Return the (x, y) coordinate for the center point of the cell that contains the specified text.  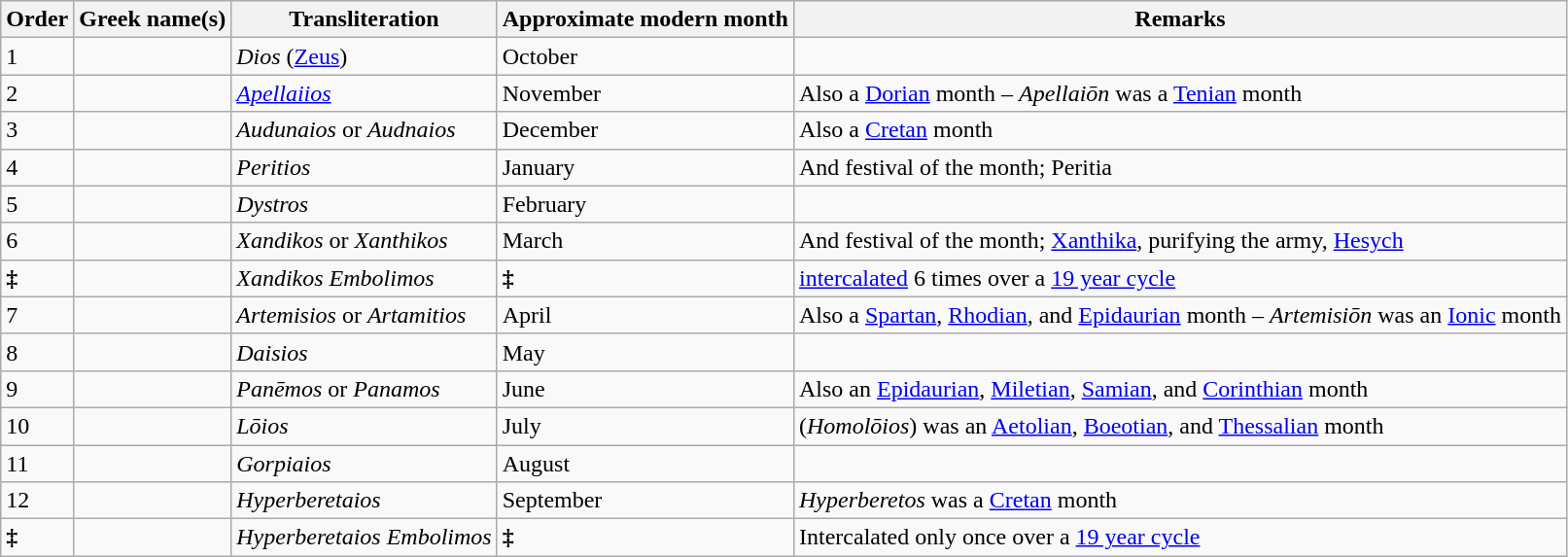
7 (37, 315)
Also an Epidaurian, Miletian, Samian, and Corinthian month (1180, 389)
4 (37, 167)
August (645, 464)
Dios (Zeus) (364, 56)
Peritios (364, 167)
11 (37, 464)
Daisios (364, 352)
Intercalated only once over a 19 year cycle (1180, 538)
July (645, 426)
Lōios (364, 426)
(Homolōios) was an Aetolian, Boeotian, and Thessalian month (1180, 426)
May (645, 352)
Remarks (1180, 19)
8 (37, 352)
Artemisios or Artamitios (364, 315)
Order (37, 19)
Gorpiaios (364, 464)
And festival of the month; Xanthika, purifying the army, Hesych (1180, 241)
1 (37, 56)
November (645, 93)
April (645, 315)
Also a Dorian month – Apellaiōn was a Tenian month (1180, 93)
Hyperberetos was a Cretan month (1180, 501)
Also a Cretan month (1180, 130)
Approximate modern month (645, 19)
Also a Spartan, Rhodian, and Epidaurian month – Artemisiōn was an Ionic month (1180, 315)
June (645, 389)
10 (37, 426)
Greek name(s) (153, 19)
Apellaiios (364, 93)
January (645, 167)
Panēmos or Panamos (364, 389)
Audunaios or Audnaios (364, 130)
March (645, 241)
December (645, 130)
intercalated 6 times over a 19 year cycle (1180, 278)
12 (37, 501)
Hyperberetaios Embolimos (364, 538)
Transliteration (364, 19)
9 (37, 389)
Dystros (364, 204)
September (645, 501)
October (645, 56)
And festival of the month; Peritia (1180, 167)
Hyperberetaios (364, 501)
February (645, 204)
5 (37, 204)
3 (37, 130)
Xandikos or Xanthikos (364, 241)
6 (37, 241)
Xandikos Embolimos (364, 278)
2 (37, 93)
